Locate the cell with the specified text and output its [X, Y] center coordinate. 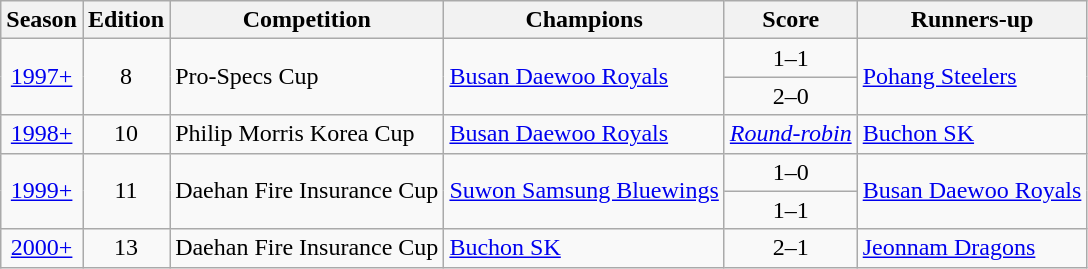
Jeonnam Dragons [972, 248]
1–0 [790, 172]
8 [126, 77]
1998+ [42, 134]
Philip Morris Korea Cup [307, 134]
Pohang Steelers [972, 77]
2000+ [42, 248]
2–1 [790, 248]
Competition [307, 20]
11 [126, 191]
Round-robin [790, 134]
Suwon Samsung Bluewings [584, 191]
Season [42, 20]
13 [126, 248]
10 [126, 134]
1997+ [42, 77]
2–0 [790, 96]
Score [790, 20]
Champions [584, 20]
Edition [126, 20]
1999+ [42, 191]
Pro-Specs Cup [307, 77]
Runners-up [972, 20]
